Extract the (x, y) coordinate from the center of the cell holding the provided text.  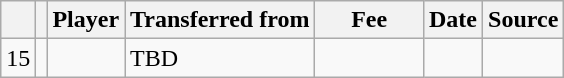
15 (18, 58)
Fee (370, 20)
Date (452, 20)
Source (524, 20)
TBD (220, 58)
Transferred from (220, 20)
Player (86, 20)
